Locate the cell with the specified text and output its [x, y] center coordinate. 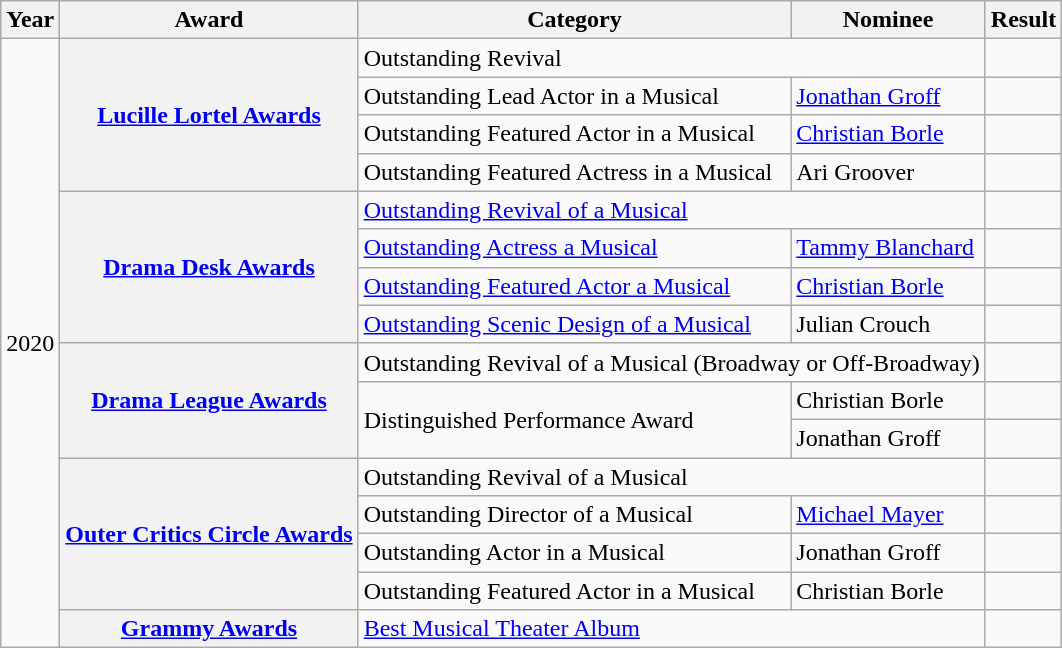
Outstanding Director of a Musical [574, 515]
Outstanding Featured Actor a Musical [574, 286]
Grammy Awards [209, 629]
Ari Groover [888, 172]
2020 [30, 344]
Category [574, 20]
Julian Crouch [888, 324]
Lucille Lortel Awards [209, 115]
Outstanding Revival [672, 58]
Outstanding Actor in a Musical [574, 553]
Nominee [888, 20]
Drama League Awards [209, 400]
Tammy Blanchard [888, 248]
Outstanding Actress a Musical [574, 248]
Distinguished Performance Award [574, 419]
Year [30, 20]
Outer Critics Circle Awards [209, 534]
Drama Desk Awards [209, 267]
Best Musical Theater Album [672, 629]
Result [1023, 20]
Michael Mayer [888, 515]
Outstanding Featured Actress in a Musical [574, 172]
Outstanding Lead Actor in a Musical [574, 96]
Outstanding Scenic Design of a Musical [574, 324]
Award [209, 20]
Outstanding Revival of a Musical (Broadway or Off-Broadway) [672, 362]
